Capture the cell that displays the provided text and extract its [x, y] central coordinate. 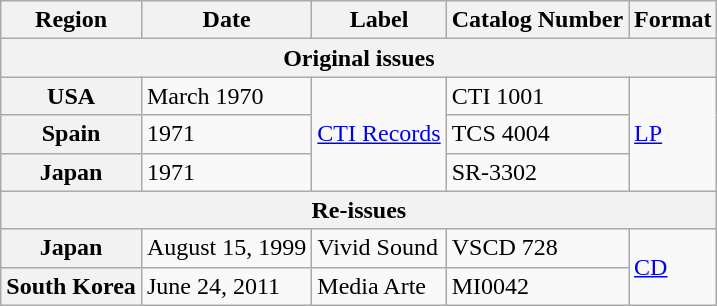
CD [673, 267]
Region [72, 20]
CTI Records [379, 134]
Label [379, 20]
VSCD 728 [537, 248]
Spain [72, 134]
Vivid Sound [379, 248]
August 15, 1999 [226, 248]
Catalog Number [537, 20]
Original issues [359, 58]
SR-3302 [537, 172]
MI0042 [537, 286]
Media Arte [379, 286]
LP [673, 134]
Format [673, 20]
Date [226, 20]
TCS 4004 [537, 134]
USA [72, 96]
Re-issues [359, 210]
March 1970 [226, 96]
June 24, 2011 [226, 286]
CTI 1001 [537, 96]
South Korea [72, 286]
